Determine the [X, Y] coordinate at the center of the cell enclosing the given text.  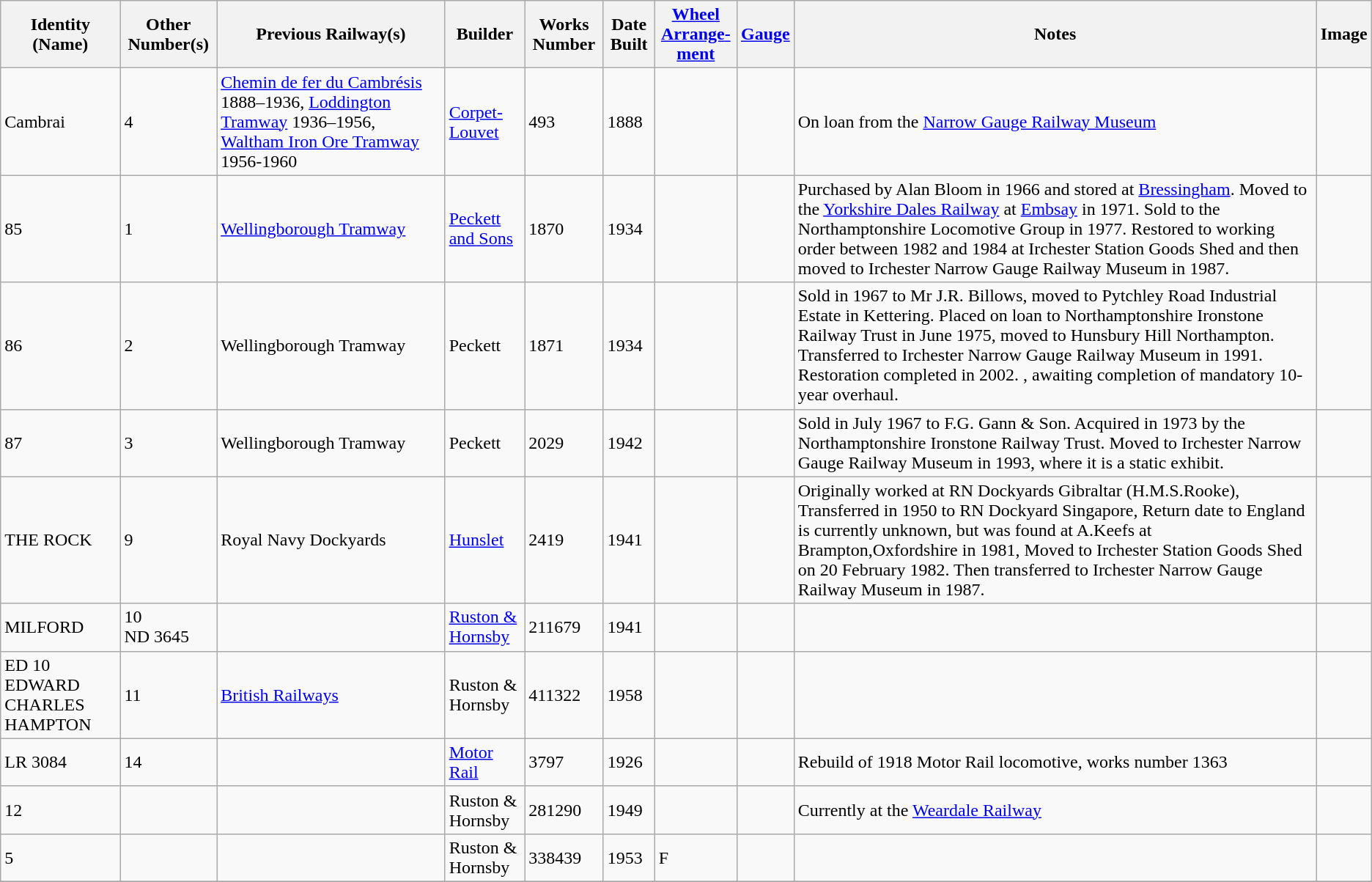
1942 [629, 443]
Currently at the Weardale Railway [1055, 809]
THE ROCK [60, 540]
F [696, 858]
9 [169, 540]
Other Number(s) [169, 34]
Gauge [765, 34]
86 [60, 346]
Cambrai [60, 122]
Builder [485, 34]
Motor Rail [485, 762]
411322 [564, 695]
Date Built [629, 34]
2419 [564, 540]
1888 [629, 122]
Image [1344, 34]
10ND 3645 [169, 628]
WheelArrange­ment [696, 34]
Royal Navy Dockyards [331, 540]
1871 [564, 346]
On loan from the Narrow Gauge Railway Museum [1055, 122]
87 [60, 443]
1949 [629, 809]
Identity (Name) [60, 34]
Corpet-Louvet [485, 122]
Works Number [564, 34]
Peckett and Sons [485, 229]
Rebuild of 1918 Motor Rail locomotive, works number 1363 [1055, 762]
3797 [564, 762]
Chemin de fer du Cambrésis 1888–1936, Loddington Tramway 1936–1956, Waltham Iron Ore Tramway 1956-1960 [331, 122]
MILFORD [60, 628]
493 [564, 122]
Previous Railway(s) [331, 34]
1926 [629, 762]
338439 [564, 858]
2 [169, 346]
5 [60, 858]
12 [60, 809]
LR 3084 [60, 762]
85 [60, 229]
ED 10EDWARD CHARLES HAMPTON [60, 695]
Hunslet [485, 540]
1958 [629, 695]
Notes [1055, 34]
2029 [564, 443]
211679 [564, 628]
1870 [564, 229]
3 [169, 443]
1953 [629, 858]
British Railways [331, 695]
4 [169, 122]
11 [169, 695]
1 [169, 229]
281290 [564, 809]
14 [169, 762]
